Extract the (x, y) coordinate from the center of the cell holding the provided text.  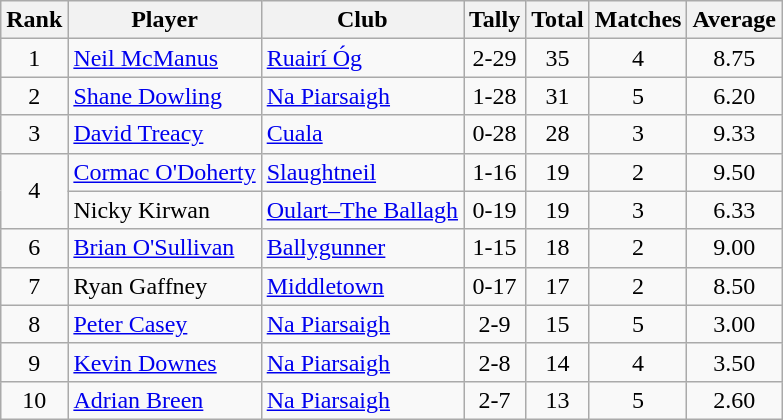
Cormac O'Doherty (164, 172)
Neil McManus (164, 58)
Shane Dowling (164, 96)
Rank (34, 20)
Club (362, 20)
9.00 (734, 248)
8.50 (734, 286)
Nicky Kirwan (164, 210)
Adrian Breen (164, 400)
7 (34, 286)
1 (34, 58)
Ruairí Óg (362, 58)
1-28 (495, 96)
Ballygunner (362, 248)
Slaughtneil (362, 172)
10 (34, 400)
1-16 (495, 172)
0-28 (495, 134)
3.00 (734, 324)
17 (558, 286)
Peter Casey (164, 324)
14 (558, 362)
Total (558, 20)
13 (558, 400)
8.75 (734, 58)
6.20 (734, 96)
Kevin Downes (164, 362)
9 (34, 362)
8 (34, 324)
2-8 (495, 362)
0-19 (495, 210)
2-9 (495, 324)
6.33 (734, 210)
15 (558, 324)
2-29 (495, 58)
2.60 (734, 400)
6 (34, 248)
Matches (638, 20)
35 (558, 58)
Average (734, 20)
18 (558, 248)
Player (164, 20)
Cuala (362, 134)
28 (558, 134)
31 (558, 96)
0-17 (495, 286)
9.33 (734, 134)
Brian O'Sullivan (164, 248)
David Treacy (164, 134)
2-7 (495, 400)
Tally (495, 20)
1-15 (495, 248)
3.50 (734, 362)
Middletown (362, 286)
Ryan Gaffney (164, 286)
Oulart–The Ballagh (362, 210)
9.50 (734, 172)
